Search for the cell housing the specified text and yield its [x, y] center coordinate. 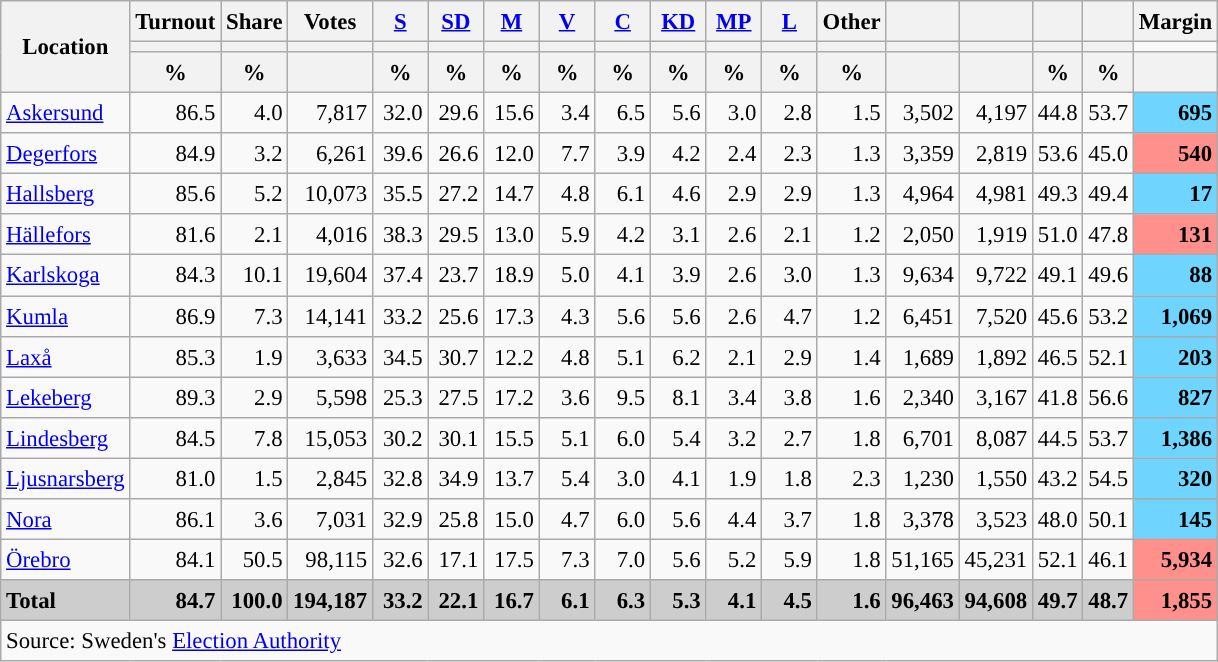
7.0 [623, 560]
30.2 [400, 438]
84.3 [176, 276]
84.5 [176, 438]
14.7 [512, 194]
S [400, 22]
32.6 [400, 560]
5.0 [567, 276]
9.5 [623, 398]
Hällefors [66, 234]
Lindesberg [66, 438]
9,722 [996, 276]
15.5 [512, 438]
3,523 [996, 520]
MP [734, 22]
12.2 [512, 356]
1,892 [996, 356]
8,087 [996, 438]
17 [1175, 194]
4,981 [996, 194]
6,451 [922, 316]
3,502 [922, 114]
81.0 [176, 478]
49.4 [1108, 194]
5,934 [1175, 560]
Share [254, 22]
SD [456, 22]
3,359 [922, 154]
39.6 [400, 154]
5,598 [330, 398]
2.7 [790, 438]
6.3 [623, 600]
4.3 [567, 316]
47.8 [1108, 234]
51.0 [1057, 234]
84.9 [176, 154]
17.1 [456, 560]
2,050 [922, 234]
86.5 [176, 114]
1.4 [852, 356]
50.5 [254, 560]
54.5 [1108, 478]
18.9 [512, 276]
53.6 [1057, 154]
7,031 [330, 520]
17.5 [512, 560]
48.7 [1108, 600]
89.3 [176, 398]
14,141 [330, 316]
15.0 [512, 520]
29.5 [456, 234]
320 [1175, 478]
49.7 [1057, 600]
25.8 [456, 520]
53.2 [1108, 316]
45.0 [1108, 154]
19,604 [330, 276]
4.0 [254, 114]
Ljusnarsberg [66, 478]
Location [66, 47]
84.7 [176, 600]
1,550 [996, 478]
49.6 [1108, 276]
C [623, 22]
85.3 [176, 356]
16.7 [512, 600]
84.1 [176, 560]
Other [852, 22]
17.3 [512, 316]
4,197 [996, 114]
12.0 [512, 154]
15.6 [512, 114]
32.0 [400, 114]
44.5 [1057, 438]
45,231 [996, 560]
3.1 [678, 234]
Hallsberg [66, 194]
30.1 [456, 438]
Source: Sweden's Election Authority [610, 640]
Askersund [66, 114]
2.8 [790, 114]
48.0 [1057, 520]
2.4 [734, 154]
Örebro [66, 560]
1,069 [1175, 316]
L [790, 22]
6,701 [922, 438]
50.1 [1108, 520]
145 [1175, 520]
34.9 [456, 478]
27.2 [456, 194]
10,073 [330, 194]
25.6 [456, 316]
25.3 [400, 398]
3,633 [330, 356]
Karlskoga [66, 276]
Kumla [66, 316]
13.0 [512, 234]
15,053 [330, 438]
1,230 [922, 478]
100.0 [254, 600]
Degerfors [66, 154]
9,634 [922, 276]
4,964 [922, 194]
35.5 [400, 194]
2,819 [996, 154]
827 [1175, 398]
51,165 [922, 560]
Votes [330, 22]
3.8 [790, 398]
7,520 [996, 316]
4.4 [734, 520]
4,016 [330, 234]
13.7 [512, 478]
V [567, 22]
1,689 [922, 356]
Lekeberg [66, 398]
32.9 [400, 520]
44.8 [1057, 114]
88 [1175, 276]
22.1 [456, 600]
3,378 [922, 520]
3.7 [790, 520]
46.1 [1108, 560]
26.6 [456, 154]
10.1 [254, 276]
540 [1175, 154]
45.6 [1057, 316]
2,845 [330, 478]
Margin [1175, 22]
7,817 [330, 114]
43.2 [1057, 478]
6,261 [330, 154]
1,855 [1175, 600]
2,340 [922, 398]
695 [1175, 114]
3,167 [996, 398]
94,608 [996, 600]
29.6 [456, 114]
194,187 [330, 600]
81.6 [176, 234]
5.3 [678, 600]
Laxå [66, 356]
131 [1175, 234]
7.7 [567, 154]
46.5 [1057, 356]
6.2 [678, 356]
49.1 [1057, 276]
56.6 [1108, 398]
203 [1175, 356]
30.7 [456, 356]
49.3 [1057, 194]
38.3 [400, 234]
1,919 [996, 234]
41.8 [1057, 398]
KD [678, 22]
37.4 [400, 276]
1,386 [1175, 438]
98,115 [330, 560]
85.6 [176, 194]
M [512, 22]
32.8 [400, 478]
17.2 [512, 398]
Nora [66, 520]
27.5 [456, 398]
96,463 [922, 600]
86.9 [176, 316]
Turnout [176, 22]
8.1 [678, 398]
23.7 [456, 276]
Total [66, 600]
4.6 [678, 194]
86.1 [176, 520]
7.8 [254, 438]
6.5 [623, 114]
34.5 [400, 356]
4.5 [790, 600]
